Identify which cell holds the provided text, then report its [x, y] central coordinate. 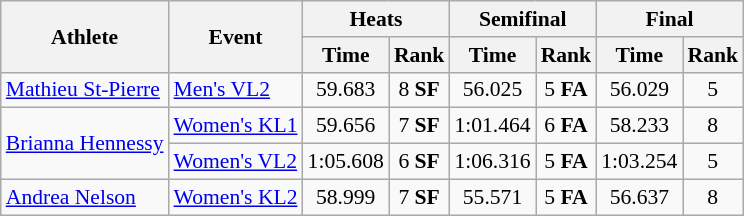
1:06.316 [492, 162]
1:03.254 [639, 162]
Women's KL2 [236, 197]
Semifinal [522, 19]
Andrea Nelson [85, 197]
Women's VL2 [236, 162]
Event [236, 36]
59.683 [346, 90]
1:01.464 [492, 126]
Women's KL1 [236, 126]
55.571 [492, 197]
Men's VL2 [236, 90]
1:05.608 [346, 162]
58.233 [639, 126]
6 SF [420, 162]
Heats [376, 19]
59.656 [346, 126]
Athlete [85, 36]
56.637 [639, 197]
Brianna Hennessy [85, 144]
Mathieu St-Pierre [85, 90]
56.029 [639, 90]
56.025 [492, 90]
58.999 [346, 197]
8 SF [420, 90]
6 FA [566, 126]
Final [670, 19]
